Pinpoint the cell where the given text exists, returning its [x, y] midpoint coordinate. 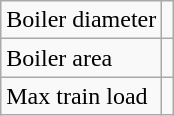
Boiler area [82, 58]
Max train load [82, 96]
Boiler diameter [82, 20]
